Capture the cell that displays the provided text and extract its (x, y) central coordinate. 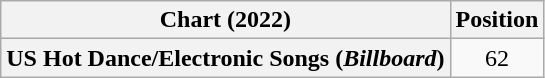
62 (497, 58)
Chart (2022) (226, 20)
Position (497, 20)
US Hot Dance/Electronic Songs (Billboard) (226, 58)
